Locate the cell with the specified text and output its [X, Y] center coordinate. 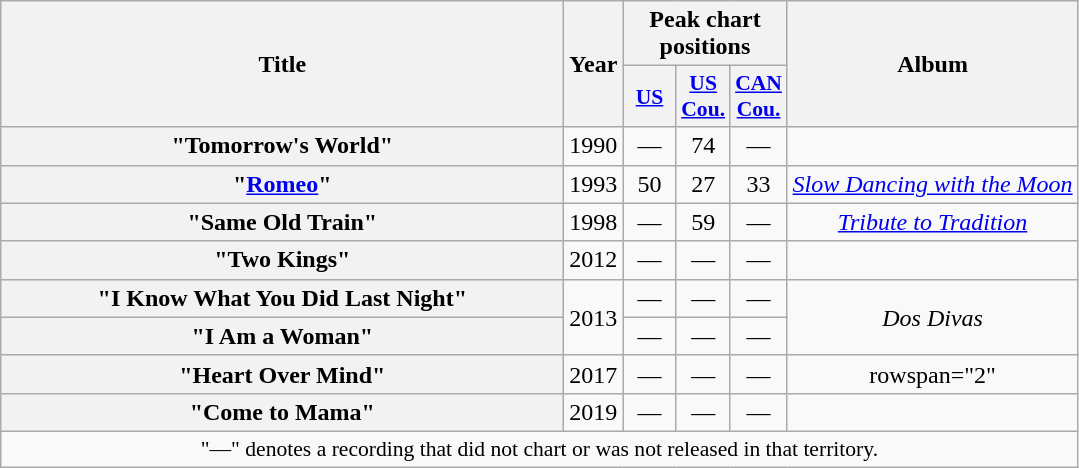
1993 [594, 184]
"I Know What You Did Last Night" [282, 298]
2013 [594, 317]
"Come to Mama" [282, 412]
74 [703, 146]
1998 [594, 222]
USCou. [703, 96]
Year [594, 64]
1990 [594, 146]
2012 [594, 260]
2017 [594, 374]
59 [703, 222]
"Tomorrow's World" [282, 146]
Slow Dancing with the Moon [932, 184]
50 [650, 184]
Album [932, 64]
Peak chartpositions [705, 34]
2019 [594, 412]
27 [703, 184]
"Same Old Train" [282, 222]
33 [758, 184]
"Romeo" [282, 184]
Title [282, 64]
rowspan="2" [932, 374]
"I Am a Woman" [282, 336]
"Heart Over Mind" [282, 374]
Tribute to Tradition [932, 222]
"Two Kings" [282, 260]
Dos Divas [932, 317]
CANCou. [758, 96]
US [650, 96]
"—" denotes a recording that did not chart or was not released in that territory. [540, 449]
